Locate the cell with the specified text and output its [x, y] center coordinate. 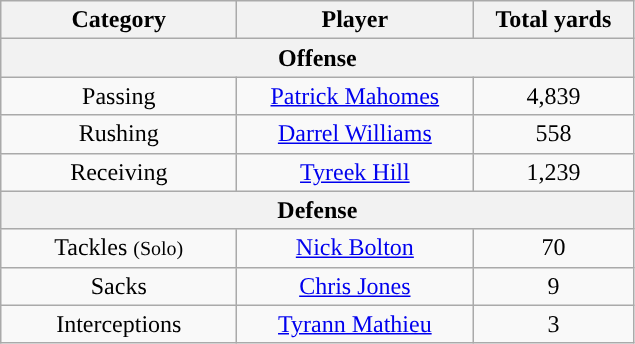
9 [554, 286]
Interceptions [119, 324]
Tyreek Hill [355, 172]
Nick Bolton [355, 248]
Patrick Mahomes [355, 96]
Sacks [119, 286]
558 [554, 134]
Offense [318, 58]
1,239 [554, 172]
Darrel Williams [355, 134]
Rushing [119, 134]
Chris Jones [355, 286]
Receiving [119, 172]
Tyrann Mathieu [355, 324]
Tackles (Solo) [119, 248]
Defense [318, 210]
4,839 [554, 96]
3 [554, 324]
Passing [119, 96]
Player [355, 20]
Category [119, 20]
70 [554, 248]
Total yards [554, 20]
